Search for the cell housing the specified text and yield its [X, Y] center coordinate. 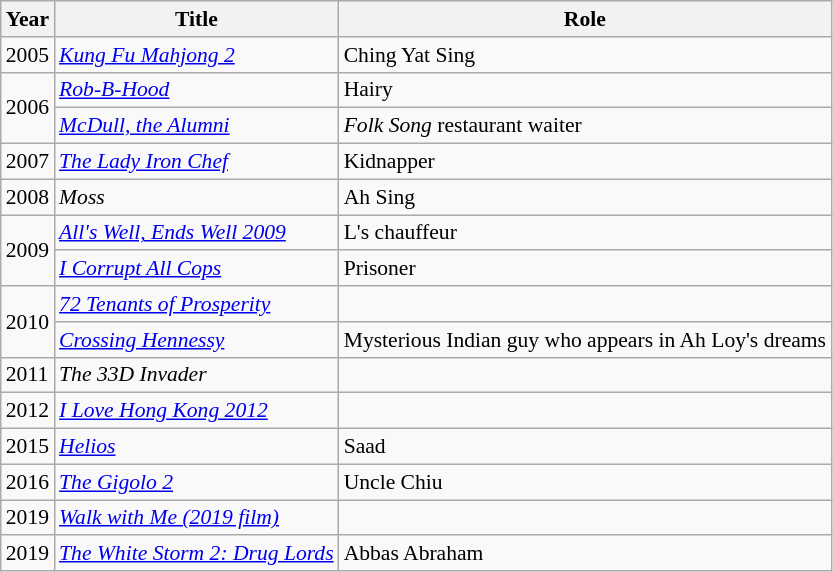
Kung Fu Mahjong 2 [196, 55]
Crossing Hennessy [196, 340]
Year [28, 19]
Helios [196, 447]
Mysterious Indian guy who appears in Ah Loy's dreams [585, 340]
2015 [28, 447]
2008 [28, 197]
72 Tenants of Prosperity [196, 304]
Hairy [585, 90]
Saad [585, 447]
The Lady Iron Chef [196, 162]
2006 [28, 108]
I Corrupt All Cops [196, 269]
2010 [28, 322]
The 33D Invader [196, 375]
2007 [28, 162]
All's Well, Ends Well 2009 [196, 233]
2016 [28, 482]
2005 [28, 55]
Title [196, 19]
The Gigolo 2 [196, 482]
Walk with Me (2019 film) [196, 518]
Moss [196, 197]
Prisoner [585, 269]
McDull, the Alumni [196, 126]
Abbas Abraham [585, 554]
Ching Yat Sing [585, 55]
2012 [28, 411]
Uncle Chiu [585, 482]
Rob-B-Hood [196, 90]
L's chauffeur [585, 233]
Ah Sing [585, 197]
2009 [28, 250]
Kidnapper [585, 162]
Role [585, 19]
2011 [28, 375]
Folk Song restaurant waiter [585, 126]
I Love Hong Kong 2012 [196, 411]
The White Storm 2: Drug Lords [196, 554]
